Capture the cell that displays the provided text and extract its [X, Y] central coordinate. 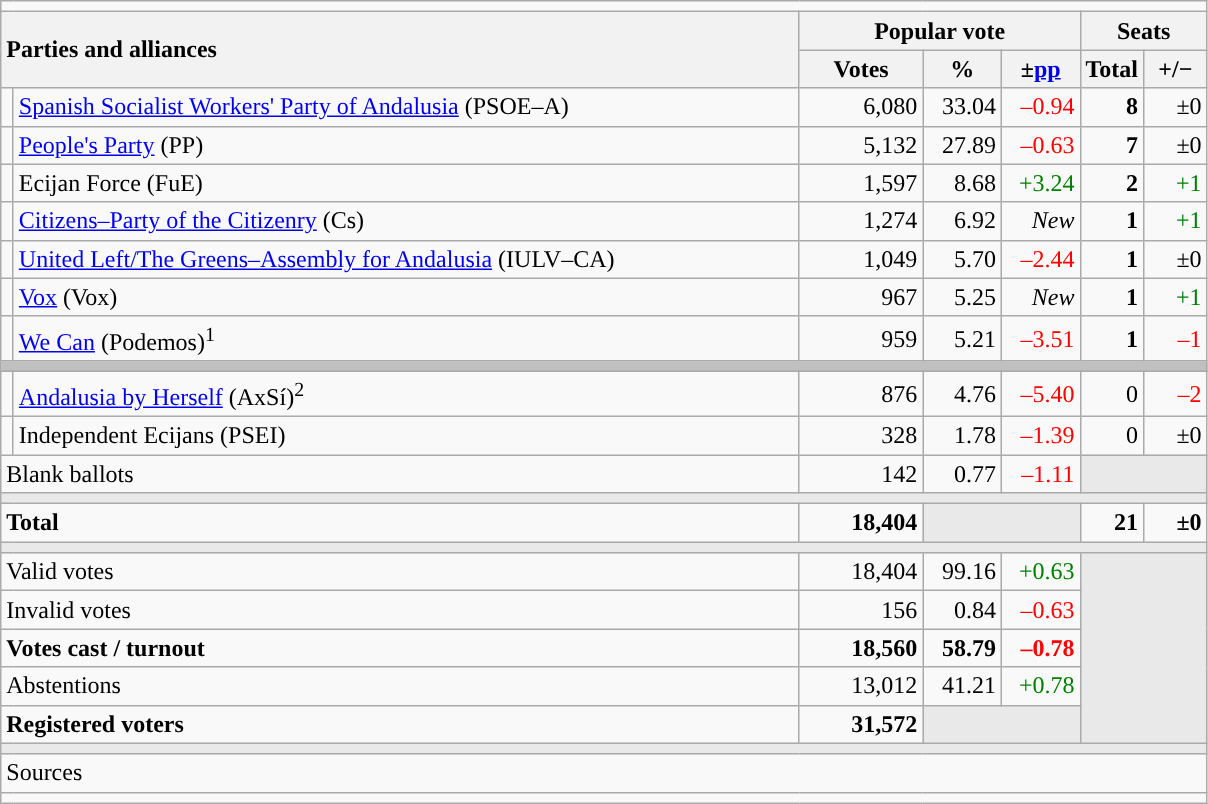
13,012 [861, 686]
–0.94 [1040, 107]
+/− [1176, 69]
Sources [604, 773]
–3.51 [1040, 338]
8.68 [962, 183]
4.76 [962, 394]
–2.44 [1040, 259]
328 [861, 435]
0.77 [962, 474]
7 [1112, 145]
8 [1112, 107]
Invalid votes [400, 610]
142 [861, 474]
2 [1112, 183]
5,132 [861, 145]
Registered voters [400, 724]
Andalusia by Herself (AxSí)2 [406, 394]
–2 [1176, 394]
5.25 [962, 297]
5.21 [962, 338]
27.89 [962, 145]
United Left/The Greens–Assembly for Andalusia (IULV–CA) [406, 259]
Parties and alliances [400, 50]
Popular vote [940, 31]
Votes cast / turnout [400, 648]
Valid votes [400, 572]
31,572 [861, 724]
58.79 [962, 648]
Vox (Vox) [406, 297]
Blank ballots [400, 474]
–1.39 [1040, 435]
41.21 [962, 686]
6,080 [861, 107]
959 [861, 338]
5.70 [962, 259]
+0.78 [1040, 686]
+3.24 [1040, 183]
–1.11 [1040, 474]
Independent Ecijans (PSEI) [406, 435]
±pp [1040, 69]
33.04 [962, 107]
Ecijan Force (FuE) [406, 183]
18,560 [861, 648]
876 [861, 394]
–1 [1176, 338]
–0.78 [1040, 648]
Seats [1144, 31]
Abstentions [400, 686]
People's Party (PP) [406, 145]
6.92 [962, 221]
156 [861, 610]
We Can (Podemos)1 [406, 338]
1,049 [861, 259]
Spanish Socialist Workers' Party of Andalusia (PSOE–A) [406, 107]
1,597 [861, 183]
–5.40 [1040, 394]
% [962, 69]
21 [1112, 523]
Citizens–Party of the Citizenry (Cs) [406, 221]
99.16 [962, 572]
1.78 [962, 435]
0.84 [962, 610]
+0.63 [1040, 572]
Votes [861, 69]
1,274 [861, 221]
967 [861, 297]
